Pinpoint the cell where the given text exists, returning its (x, y) midpoint coordinate. 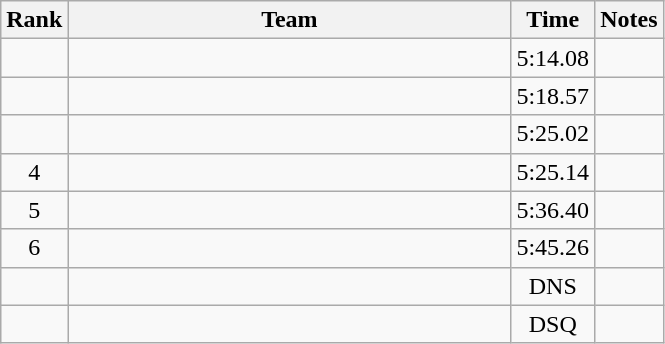
5:25.02 (553, 134)
6 (34, 248)
5:45.26 (553, 248)
5:18.57 (553, 96)
4 (34, 172)
DSQ (553, 324)
Team (290, 20)
5:14.08 (553, 58)
Rank (34, 20)
Time (553, 20)
5:25.14 (553, 172)
DNS (553, 286)
Notes (629, 20)
5:36.40 (553, 210)
5 (34, 210)
